Pinpoint the cell where the given text exists, returning its (x, y) midpoint coordinate. 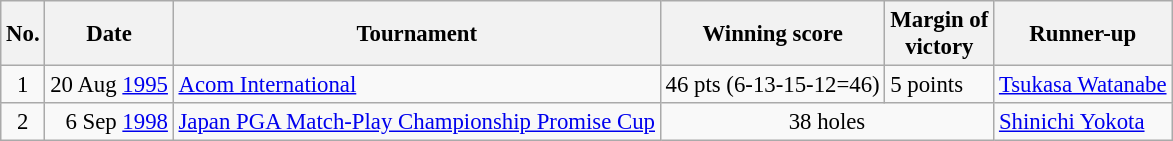
Margin ofvictory (940, 34)
Tsukasa Watanabe (1083, 85)
6 Sep 1998 (109, 122)
1 (23, 85)
Acom International (416, 85)
2 (23, 122)
38 holes (826, 122)
Winning score (772, 34)
No. (23, 34)
Japan PGA Match-Play Championship Promise Cup (416, 122)
5 points (940, 85)
Date (109, 34)
20 Aug 1995 (109, 85)
46 pts (6-13-15-12=46) (772, 85)
Runner-up (1083, 34)
Shinichi Yokota (1083, 122)
Tournament (416, 34)
